For the text-containing cell, return its midpoint in [X, Y] coordinate format. 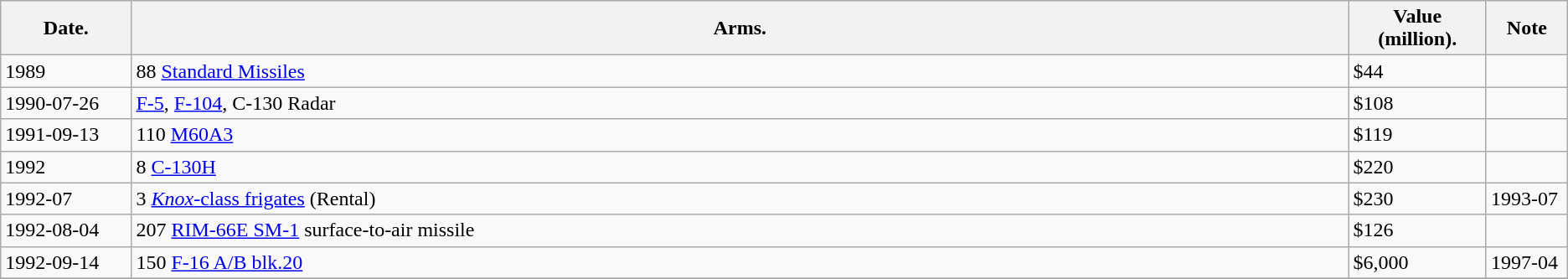
8 C-130H [740, 167]
$230 [1417, 199]
Date. [66, 28]
1992-07 [66, 199]
207 RIM-66E SM-1 surface-to-air missile [740, 230]
$126 [1417, 230]
150 F-16 A/B blk.20 [740, 262]
1989 [66, 71]
110 M60A3 [740, 135]
3 Knox-class frigates (Rental) [740, 199]
$44 [1417, 71]
1991-09-13 [66, 135]
88 Standard Missiles [740, 71]
Note [1526, 28]
$6,000 [1417, 262]
1993-07 [1526, 199]
1992-09-14 [66, 262]
$119 [1417, 135]
Value (million). [1417, 28]
1990-07-26 [66, 103]
Arms. [740, 28]
F-5, F-104, C-130 Radar [740, 103]
1992-08-04 [66, 230]
$108 [1417, 103]
1992 [66, 167]
1997-04 [1526, 262]
$220 [1417, 167]
